Return the [X, Y] coordinate for the center point of the cell that contains the specified text.  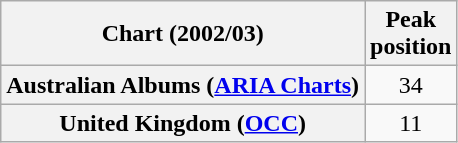
34 [411, 85]
United Kingdom (OCC) [183, 123]
Australian Albums (ARIA Charts) [183, 85]
Peakposition [411, 34]
11 [411, 123]
Chart (2002/03) [183, 34]
